Pinpoint the cell where the given text exists, returning its (X, Y) midpoint coordinate. 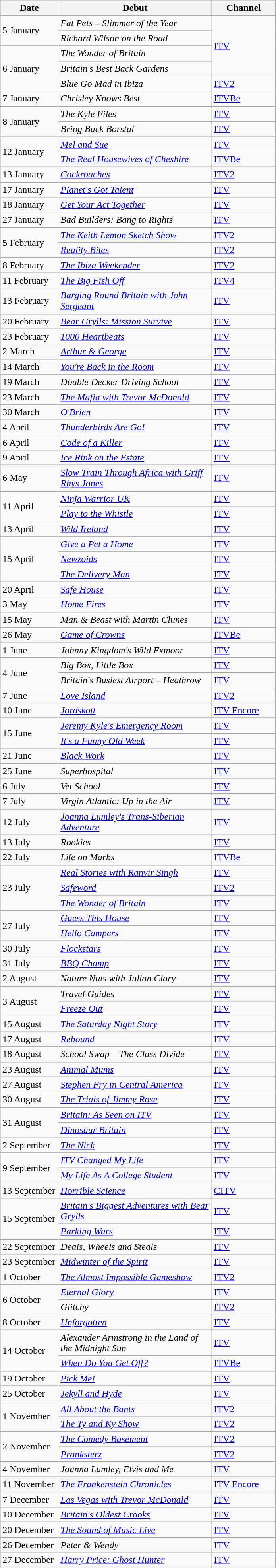
Life on Marbs (135, 857)
2 September (29, 1145)
The Delivery Man (135, 574)
The Ibiza Weekender (135, 265)
Planet's Got Talent (135, 190)
My Life As A College Student (135, 1175)
The Sound of Music Live (135, 1530)
Richard Wilson on the Road (135, 38)
23 March (29, 397)
It's a Funny Old Week (135, 741)
7 December (29, 1500)
26 December (29, 1545)
6 July (29, 786)
21 June (29, 756)
6 April (29, 443)
23 September (29, 1262)
14 October (29, 1350)
7 June (29, 696)
Code of a Killer (135, 443)
1 June (29, 650)
Britain's Busiest Airport – Heathrow (135, 680)
Mel and Sue (135, 144)
Give a Pet a Home (135, 544)
Rookies (135, 842)
4 June (29, 672)
Channel (244, 8)
ITV Changed My Life (135, 1160)
Alexander Armstrong in the Land of the Midnight Sun (135, 1343)
BBQ Champ (135, 964)
Jeremy Kyle's Emergency Room (135, 726)
The Kyle Files (135, 114)
Bad Builders: Bang to Rights (135, 220)
Cockroaches (135, 174)
The Frankenstein Chronicles (135, 1484)
Fat Pets – Slimmer of the Year (135, 23)
Britain's Best Back Gardens (135, 68)
11 November (29, 1484)
O'Brien (135, 412)
The Ty and Ky Show (135, 1424)
Glitchy (135, 1307)
20 February (29, 321)
19 October (29, 1378)
30 July (29, 948)
1 October (29, 1277)
Superhospital (135, 771)
Animal Mums (135, 1069)
Ninja Warrior UK (135, 499)
26 May (29, 635)
31 August (29, 1122)
Slow Train Through Africa with Griff Rhys Jones (135, 478)
Travel Guides (135, 994)
6 October (29, 1300)
All About the Bants (135, 1409)
15 May (29, 620)
The Almost Impossible Gameshow (135, 1277)
4 April (29, 427)
31 July (29, 964)
Peter & Wendy (135, 1545)
Horrible Science (135, 1190)
20 December (29, 1530)
Get Your Act Together (135, 205)
20 April (29, 589)
The Comedy Basement (135, 1439)
Man & Beast with Martin Clunes (135, 620)
15 June (29, 733)
27 August (29, 1084)
Eternal Glory (135, 1292)
Jekyll and Hyde (135, 1393)
23 February (29, 336)
11 February (29, 280)
Britain's Oldest Crooks (135, 1515)
2 November (29, 1446)
Hello Campers (135, 933)
Rebound (135, 1039)
Bring Back Borstal (135, 129)
Virgin Atlantic: Up in the Air (135, 801)
Thunderbirds Are Go! (135, 427)
ITV4 (244, 280)
Double Decker Driving School (135, 382)
12 January (29, 152)
Parking Wars (135, 1232)
The Mafia with Trevor McDonald (135, 397)
27 December (29, 1560)
Blue Go Mad in Ibiza (135, 84)
Safe House (135, 589)
23 August (29, 1069)
9 September (29, 1168)
1 November (29, 1416)
14 March (29, 367)
30 March (29, 412)
Jordskott (135, 711)
Pranksterz (135, 1454)
The Big Fish Off (135, 280)
9 April (29, 458)
Chrisley Knows Best (135, 99)
17 August (29, 1039)
Joanna Lumley, Elvis and Me (135, 1469)
Flockstars (135, 948)
15 August (29, 1024)
Midwinter of the Spirit (135, 1262)
Game of Crowns (135, 635)
8 October (29, 1322)
2 March (29, 352)
30 August (29, 1100)
Dinosaur Britain (135, 1130)
22 July (29, 857)
10 June (29, 711)
Guess This House (135, 918)
The Trials of Jimmy Rose (135, 1100)
8 February (29, 265)
The Nick (135, 1145)
22 September (29, 1247)
Britain's Biggest Adventures with Bear Grylls (135, 1211)
The Keith Lemon Sketch Show (135, 235)
7 July (29, 801)
5 February (29, 243)
17 January (29, 190)
School Swap – The Class Divide (135, 1054)
1000 Heartbeats (135, 336)
13 July (29, 842)
Ice Rink on the Estate (135, 458)
Real Stories with Ranvir Singh (135, 872)
Love Island (135, 696)
Deals, Wheels and Steals (135, 1247)
5 January (29, 31)
18 January (29, 205)
Barging Round Britain with John Sergeant (135, 301)
Safeword (135, 888)
Joanna Lumley's Trans-Siberian Adventure (135, 822)
6 January (29, 68)
Play to the Whistle (135, 514)
25 June (29, 771)
13 April (29, 529)
Black Work (135, 756)
Stephen Fry in Central America (135, 1084)
Home Fires (135, 604)
Newzoids (135, 559)
19 March (29, 382)
23 July (29, 888)
CITV (244, 1190)
You're Back in the Room (135, 367)
Las Vegas with Trevor McDonald (135, 1500)
11 April (29, 506)
Arthur & George (135, 352)
Reality Bites (135, 250)
Britain: As Seen on ITV (135, 1115)
Date (29, 8)
13 February (29, 301)
18 August (29, 1054)
3 August (29, 1001)
27 January (29, 220)
Wild Ireland (135, 529)
15 April (29, 559)
27 July (29, 925)
13 September (29, 1190)
Harry Price: Ghost Hunter (135, 1560)
4 November (29, 1469)
6 May (29, 478)
Freeze Out (135, 1009)
8 January (29, 121)
The Real Housewives of Cheshire (135, 159)
2 August (29, 979)
7 January (29, 99)
15 September (29, 1218)
12 July (29, 822)
When Do You Get Off? (135, 1363)
Nature Nuts with Julian Clary (135, 979)
The Saturday Night Story (135, 1024)
13 January (29, 174)
Vet School (135, 786)
Johnny Kingdom's Wild Exmoor (135, 650)
Unforgotten (135, 1322)
Debut (135, 8)
Pick Me! (135, 1378)
10 December (29, 1515)
3 May (29, 604)
25 October (29, 1393)
Big Box, Little Box (135, 665)
Bear Grylls: Mission Survive (135, 321)
